Determine the [X, Y] coordinate at the center of the cell enclosing the given text.  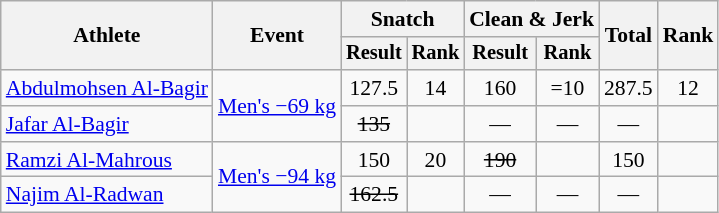
Snatch [402, 19]
135 [374, 124]
Najim Al-Radwan [107, 195]
14 [436, 88]
Athlete [107, 36]
190 [500, 160]
127.5 [374, 88]
287.5 [628, 88]
=10 [568, 88]
Men's −94 kg [277, 178]
162.5 [374, 195]
Men's −69 kg [277, 106]
Total [628, 36]
Abdulmohsen Al-Bagir [107, 88]
12 [688, 88]
Event [277, 36]
20 [436, 160]
Clean & Jerk [532, 19]
160 [500, 88]
Ramzi Al-Mahrous [107, 160]
Jafar Al-Bagir [107, 124]
